Search for the cell housing the specified text and yield its [X, Y] center coordinate. 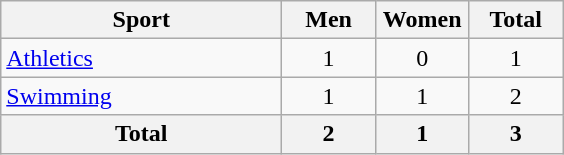
Sport [142, 20]
0 [422, 58]
Swimming [142, 96]
Athletics [142, 58]
3 [516, 134]
Men [329, 20]
Women [422, 20]
